Provide the [X, Y] coordinate of the cell's center where the given text is located.  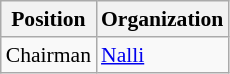
Chairman [48, 55]
Position [48, 19]
Organization [162, 19]
Nalli [162, 55]
